Return (x, y) of the center of cell containing provided text 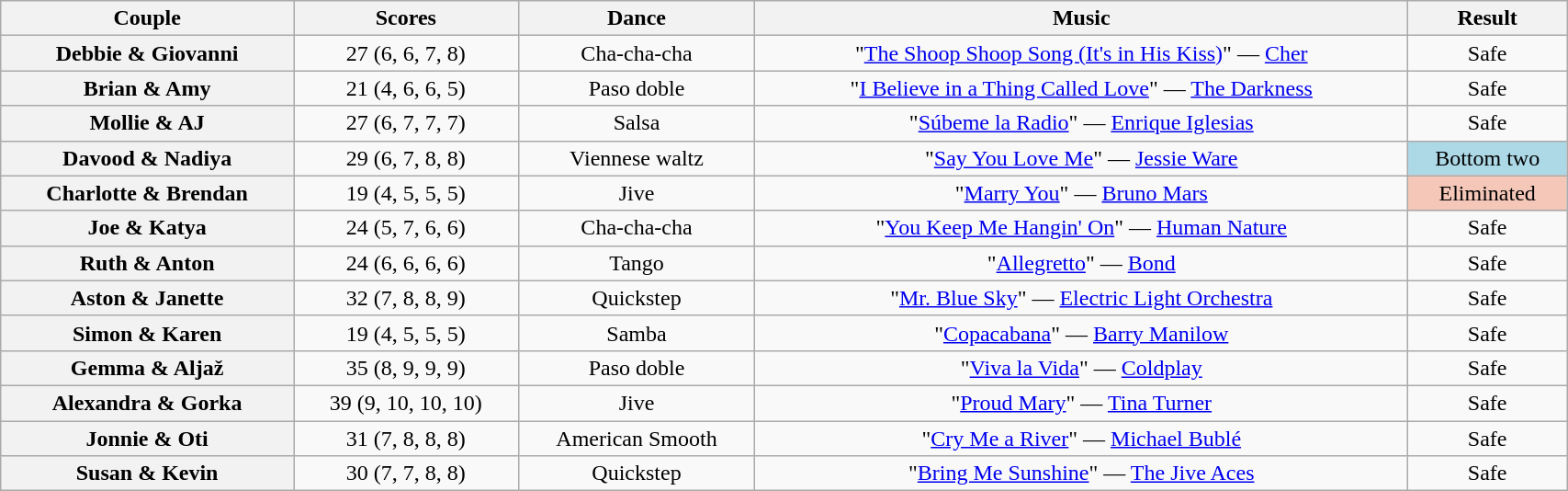
35 (8, 9, 9, 9) (406, 368)
27 (6, 6, 7, 8) (406, 53)
29 (6, 7, 8, 8) (406, 158)
Brian & Amy (147, 88)
"You Keep Me Hangin' On" — Human Nature (1082, 228)
24 (5, 7, 6, 6) (406, 228)
Aston & Janette (147, 298)
Simon & Karen (147, 333)
Tango (637, 263)
"Copacabana" — Barry Manilow (1082, 333)
Gemma & Aljaž (147, 368)
Joe & Katya (147, 228)
"Viva la Vida" — Coldplay (1082, 368)
American Smooth (637, 439)
Samba (637, 333)
Salsa (637, 123)
24 (6, 6, 6, 6) (406, 263)
"Marry You" — Bruno Mars (1082, 193)
"Say You Love Me" — Jessie Ware (1082, 158)
Scores (406, 18)
Eliminated (1488, 193)
"Mr. Blue Sky" — Electric Light Orchestra (1082, 298)
Charlotte & Brendan (147, 193)
Davood & Nadiya (147, 158)
Ruth & Anton (147, 263)
27 (6, 7, 7, 7) (406, 123)
39 (9, 10, 10, 10) (406, 403)
Alexandra & Gorka (147, 403)
"I Believe in a Thing Called Love" — The Darkness (1082, 88)
32 (7, 8, 8, 9) (406, 298)
30 (7, 7, 8, 8) (406, 474)
Couple (147, 18)
"The Shoop Shoop Song (It's in His Kiss)" — Cher (1082, 53)
31 (7, 8, 8, 8) (406, 439)
Mollie & AJ (147, 123)
"Allegretto" — Bond (1082, 263)
Dance (637, 18)
Music (1082, 18)
Jonnie & Oti (147, 439)
"Proud Mary" — Tina Turner (1082, 403)
"Cry Me a River" — Michael Bublé (1082, 439)
Result (1488, 18)
Susan & Kevin (147, 474)
Debbie & Giovanni (147, 53)
"Bring Me Sunshine" — The Jive Aces (1082, 474)
21 (4, 6, 6, 5) (406, 88)
"Súbeme la Radio" — Enrique Iglesias (1082, 123)
Viennese waltz (637, 158)
Bottom two (1488, 158)
